Locate the cell with the specified text and output its (X, Y) center coordinate. 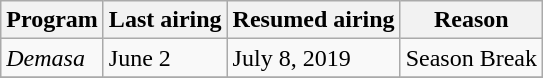
Demasa (52, 58)
Resumed airing (314, 20)
Reason (471, 20)
Program (52, 20)
Last airing (165, 20)
July 8, 2019 (314, 58)
June 2 (165, 58)
Season Break (471, 58)
